Detect which cell encompasses the target text, then output its [X, Y] center coordinate. 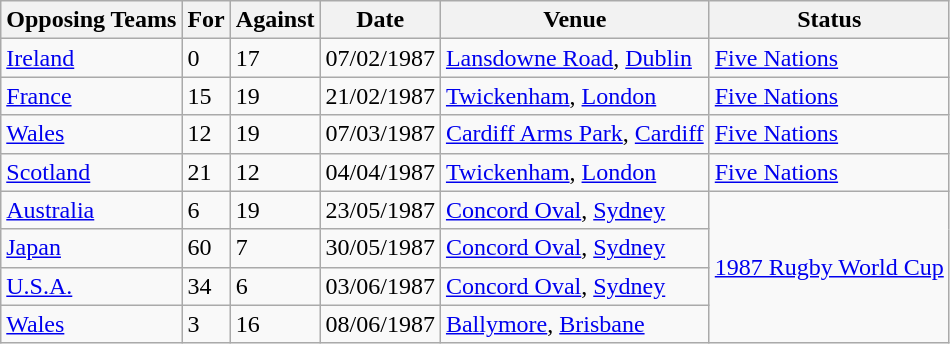
Lansdowne Road, Dublin [574, 58]
1987 Rugby World Cup [829, 267]
0 [206, 58]
Cardiff Arms Park, Cardiff [574, 134]
03/06/1987 [380, 286]
U.S.A. [92, 286]
Ireland [92, 58]
07/02/1987 [380, 58]
23/05/1987 [380, 210]
60 [206, 248]
04/04/1987 [380, 172]
Status [829, 20]
08/06/1987 [380, 324]
3 [206, 324]
07/03/1987 [380, 134]
21 [206, 172]
Australia [92, 210]
Date [380, 20]
16 [275, 324]
30/05/1987 [380, 248]
Opposing Teams [92, 20]
France [92, 96]
Scotland [92, 172]
Venue [574, 20]
Against [275, 20]
7 [275, 248]
Ballymore, Brisbane [574, 324]
For [206, 20]
15 [206, 96]
34 [206, 286]
17 [275, 58]
Japan [92, 248]
21/02/1987 [380, 96]
